Detect which cell encompasses the target text, then output its (x, y) center coordinate. 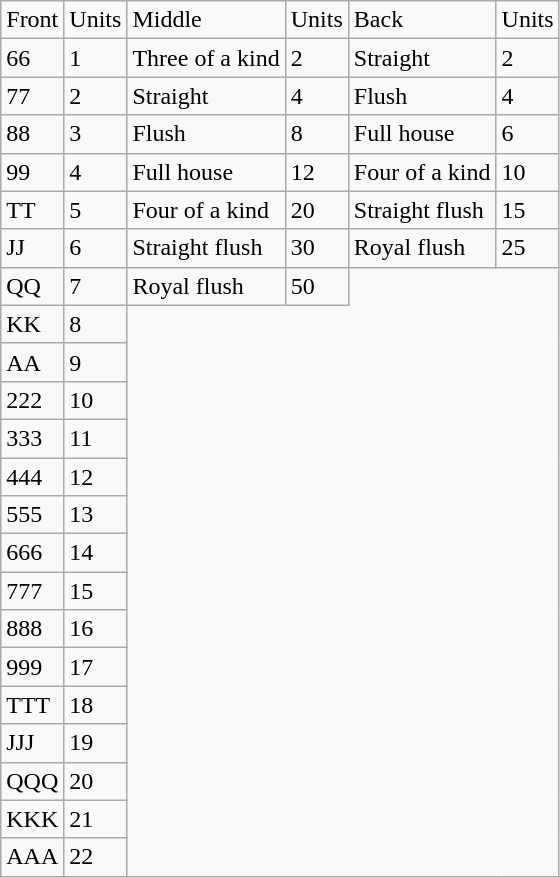
666 (32, 553)
7 (96, 286)
222 (32, 400)
999 (32, 667)
Three of a kind (206, 58)
777 (32, 591)
30 (316, 248)
Front (32, 20)
17 (96, 667)
99 (32, 172)
444 (32, 477)
888 (32, 629)
16 (96, 629)
555 (32, 515)
JJJ (32, 743)
19 (96, 743)
11 (96, 438)
66 (32, 58)
50 (316, 286)
25 (528, 248)
KKK (32, 819)
TTT (32, 705)
5 (96, 210)
3 (96, 134)
Middle (206, 20)
Back (422, 20)
13 (96, 515)
22 (96, 857)
AAA (32, 857)
18 (96, 705)
77 (32, 96)
TT (32, 210)
333 (32, 438)
KK (32, 324)
21 (96, 819)
88 (32, 134)
14 (96, 553)
1 (96, 58)
QQQ (32, 781)
QQ (32, 286)
9 (96, 362)
AA (32, 362)
JJ (32, 248)
